Detect which cell encompasses the target text, then output its (x, y) center coordinate. 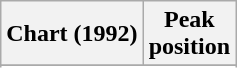
Peak position (189, 34)
Chart (1992) (72, 34)
